For the text-containing cell, return its midpoint in (x, y) coordinate format. 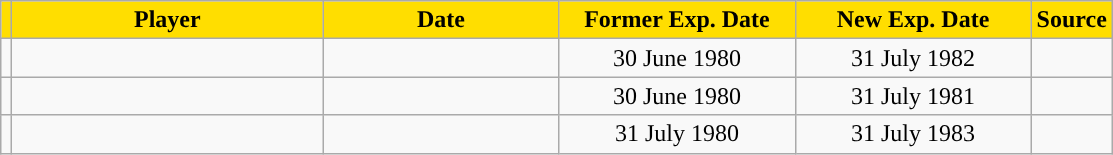
New Exp. Date (913, 20)
31 July 1981 (913, 96)
Date (441, 20)
31 July 1982 (913, 58)
Source (1072, 20)
31 July 1983 (913, 134)
Player (168, 20)
31 July 1980 (677, 134)
Former Exp. Date (677, 20)
